Find where the given text appears and provide that cell's center as [X, Y] coordinate. 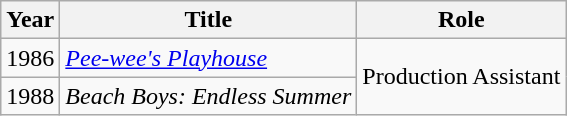
Role [462, 20]
Production Assistant [462, 77]
Year [30, 20]
Pee-wee's Playhouse [208, 58]
Title [208, 20]
1986 [30, 58]
Beach Boys: Endless Summer [208, 96]
1988 [30, 96]
